Return [x, y] of the center of cell containing provided text 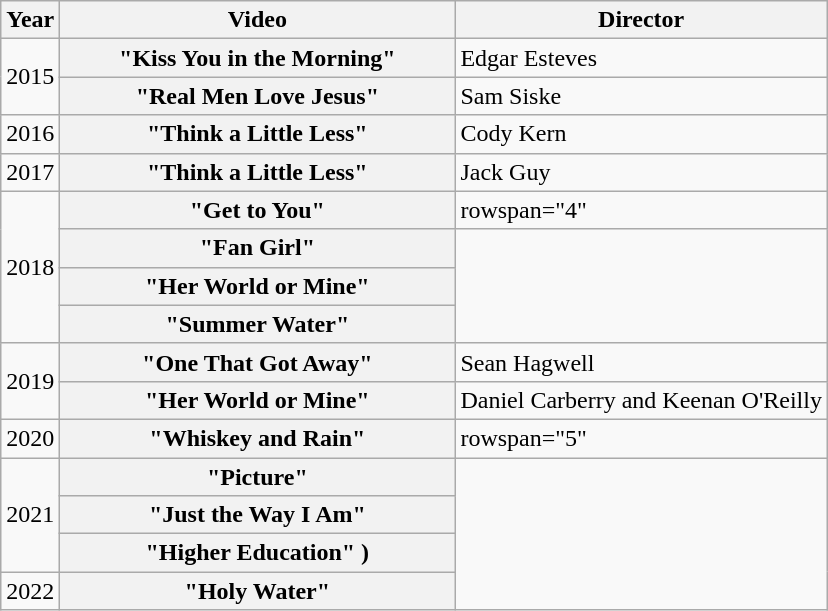
Cody Kern [642, 134]
"Fan Girl" [258, 248]
Sean Hagwell [642, 362]
2017 [30, 172]
2016 [30, 134]
Daniel Carberry and Keenan O'Reilly [642, 400]
"Picture" [258, 477]
"Just the Way I Am" [258, 515]
"Higher Education" ) [258, 553]
"Kiss You in the Morning" [258, 58]
2021 [30, 515]
"One That Got Away" [258, 362]
2019 [30, 381]
Sam Siske [642, 96]
2018 [30, 267]
rowspan="4" [642, 210]
Director [642, 20]
2015 [30, 77]
rowspan="5" [642, 438]
2020 [30, 438]
"Real Men Love Jesus" [258, 96]
Jack Guy [642, 172]
"Get to You" [258, 210]
Edgar Esteves [642, 58]
Year [30, 20]
"Holy Water" [258, 591]
2022 [30, 591]
"Summer Water" [258, 324]
"Whiskey and Rain" [258, 438]
Video [258, 20]
